Identify which cell holds the provided text, then report its [x, y] central coordinate. 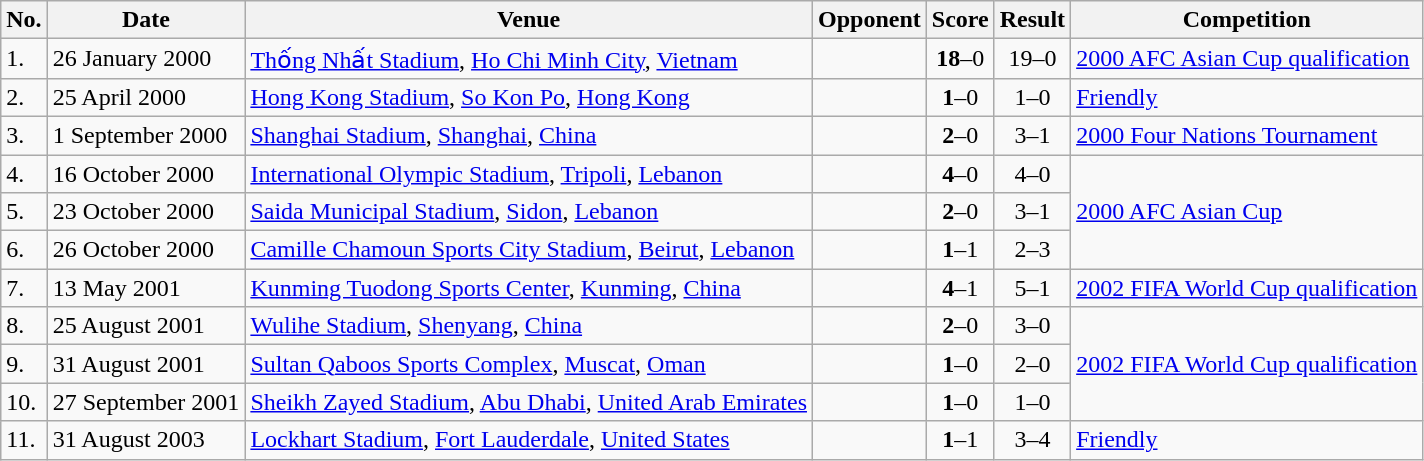
Shanghai Stadium, Shanghai, China [529, 135]
25 August 2001 [146, 326]
Competition [1247, 20]
5. [24, 212]
7. [24, 288]
No. [24, 20]
26 January 2000 [146, 59]
1 September 2000 [146, 135]
18–0 [960, 59]
2. [24, 97]
31 August 2003 [146, 440]
1. [24, 59]
Wulihe Stadium, Shenyang, China [529, 326]
5–1 [1032, 288]
2000 Four Nations Tournament [1247, 135]
13 May 2001 [146, 288]
3. [24, 135]
Date [146, 20]
23 October 2000 [146, 212]
Camille Chamoun Sports City Stadium, Beirut, Lebanon [529, 250]
Score [960, 20]
Thống Nhất Stadium, Ho Chi Minh City, Vietnam [529, 59]
10. [24, 402]
3–0 [1032, 326]
Lockhart Stadium, Fort Lauderdale, United States [529, 440]
16 October 2000 [146, 173]
11. [24, 440]
9. [24, 364]
2–3 [1032, 250]
26 October 2000 [146, 250]
Sheikh Zayed Stadium, Abu Dhabi, United Arab Emirates [529, 402]
4. [24, 173]
6. [24, 250]
Sultan Qaboos Sports Complex, Muscat, Oman [529, 364]
Saida Municipal Stadium, Sidon, Lebanon [529, 212]
25 April 2000 [146, 97]
19–0 [1032, 59]
International Olympic Stadium, Tripoli, Lebanon [529, 173]
4–1 [960, 288]
27 September 2001 [146, 402]
Hong Kong Stadium, So Kon Po, Hong Kong [529, 97]
2000 AFC Asian Cup [1247, 211]
Kunming Tuodong Sports Center, Kunming, China [529, 288]
2000 AFC Asian Cup qualification [1247, 59]
Opponent [870, 20]
Result [1032, 20]
31 August 2001 [146, 364]
Venue [529, 20]
3–4 [1032, 440]
8. [24, 326]
